Extract the (x, y) coordinate from the center of the cell holding the provided text.  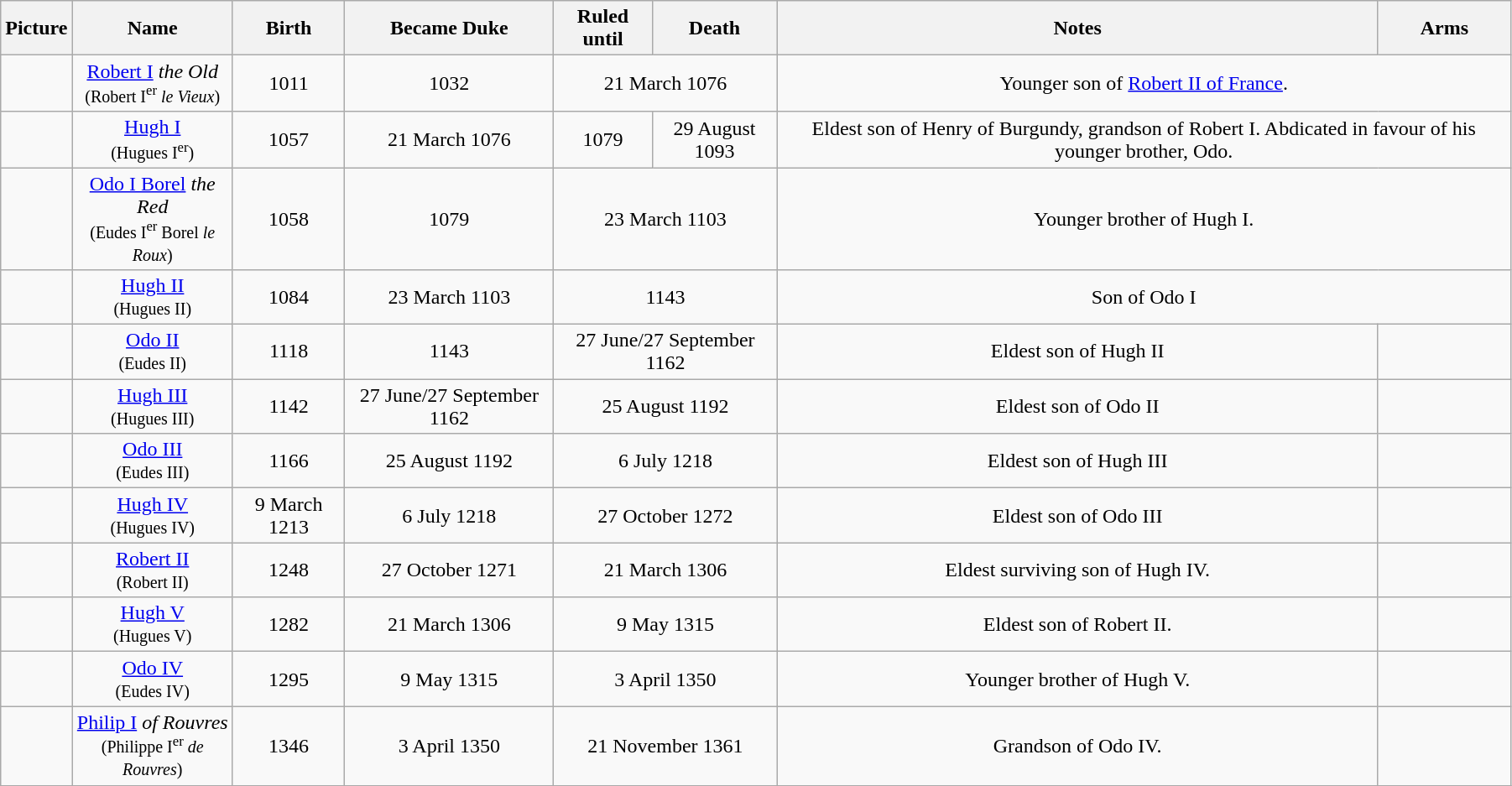
Eldest son of Hugh II (1077, 352)
Grandson of Odo IV. (1077, 746)
27 October 1271 (450, 570)
Hugh V (Hugues V) (153, 624)
Arms (1444, 29)
1248 (289, 570)
1166 (289, 461)
1118 (289, 352)
1084 (289, 297)
Hugh I (Hugues Ier) (153, 139)
Odo II (Eudes II) (153, 352)
Odo I Borel the Red (Eudes Ier Borel le Roux) (153, 218)
Notes (1077, 29)
1295 (289, 679)
Younger brother of Hugh V. (1077, 679)
Eldest son of Hugh III (1077, 461)
1011 (289, 84)
1057 (289, 139)
29 August 1093 (715, 139)
1346 (289, 746)
1032 (450, 84)
Death (715, 29)
Younger son of Robert II of France. (1144, 84)
Eldest son of Robert II. (1077, 624)
1058 (289, 218)
Robert II (Robert II) (153, 570)
Odo III (Eudes III) (153, 461)
Robert I the Old (Robert Ier le Vieux) (153, 84)
Younger brother of Hugh I. (1144, 218)
Hugh II (Hugues II) (153, 297)
Eldest son of Odo II (1077, 406)
Eldest son of Henry of Burgundy, grandson of Robert I. Abdicated in favour of his younger brother, Odo. (1144, 139)
Odo IV (Eudes IV) (153, 679)
Ruled until (602, 29)
1282 (289, 624)
Hugh IV (Hugues IV) (153, 515)
9 March 1213 (289, 515)
27 October 1272 (665, 515)
Became Duke (450, 29)
Son of Odo I (1144, 297)
Eldest son of Odo III (1077, 515)
Picture (37, 29)
1142 (289, 406)
Name (153, 29)
Philip I of Rouvres (Philippe Ier de Rouvres) (153, 746)
Birth (289, 29)
21 November 1361 (665, 746)
Hugh III (Hugues III) (153, 406)
Eldest surviving son of Hugh IV. (1077, 570)
